Detect which cell encompasses the target text, then output its (x, y) center coordinate. 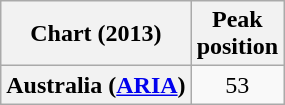
53 (237, 85)
Peakposition (237, 34)
Australia (ARIA) (96, 85)
Chart (2013) (96, 34)
